Detect which cell encompasses the target text, then output its (x, y) center coordinate. 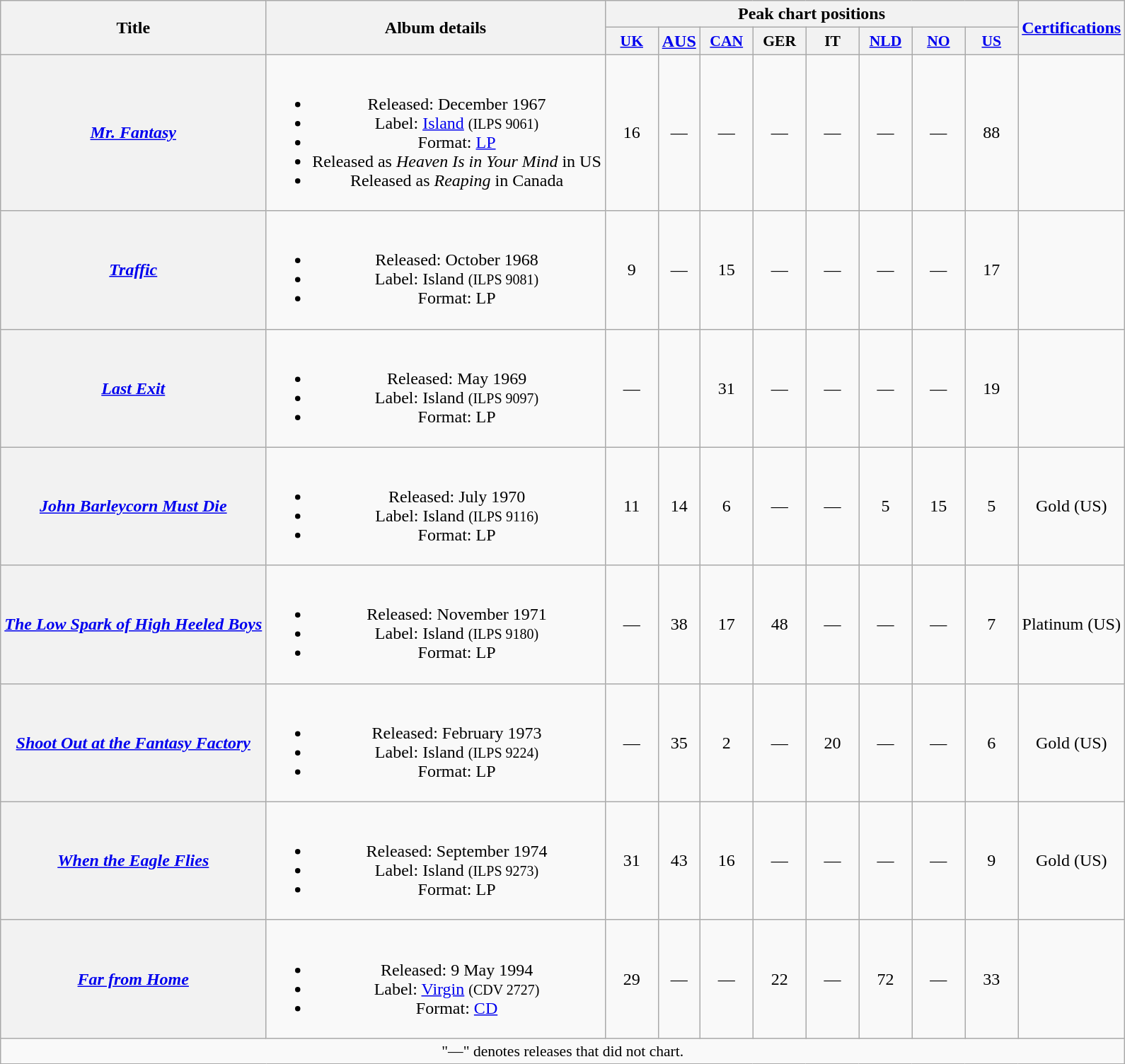
Peak chart positions (811, 14)
Shoot Out at the Fantasy Factory (133, 743)
35 (679, 743)
72 (886, 979)
Traffic (133, 270)
Far from Home (133, 979)
38 (679, 624)
Title (133, 28)
29 (631, 979)
2 (726, 743)
NLD (886, 41)
Certifications (1071, 28)
UK (631, 41)
43 (679, 860)
CAN (726, 41)
US (992, 41)
Album details (436, 28)
Released: October 1968Label: Island (ILPS 9081)Format: LP (436, 270)
19 (992, 388)
IT (832, 41)
GER (780, 41)
Released: September 1974Label: Island (ILPS 9273)Format: LP (436, 860)
Released: July 1970Label: Island (ILPS 9116)Format: LP (436, 507)
Platinum (US) (1071, 624)
33 (992, 979)
14 (679, 507)
88 (992, 133)
7 (992, 624)
Last Exit (133, 388)
Released: February 1973Label: Island (ILPS 9224)Format: LP (436, 743)
20 (832, 743)
22 (780, 979)
Released: May 1969Label: Island (ILPS 9097)Format: LP (436, 388)
AUS (679, 41)
John Barleycorn Must Die (133, 507)
The Low Spark of High Heeled Boys (133, 624)
Released: November 1971Label: Island (ILPS 9180)Format: LP (436, 624)
Released: December 1967Label: Island (ILPS 9061)Format: LPReleased as Heaven Is in Your Mind in USReleased as Reaping in Canada (436, 133)
11 (631, 507)
Mr. Fantasy (133, 133)
"—" denotes releases that did not chart. (563, 1051)
NO (938, 41)
48 (780, 624)
When the Eagle Flies (133, 860)
Released: 9 May 1994Label: Virgin (CDV 2727)Format: CD (436, 979)
